Identify which cell holds the provided text, then report its (x, y) central coordinate. 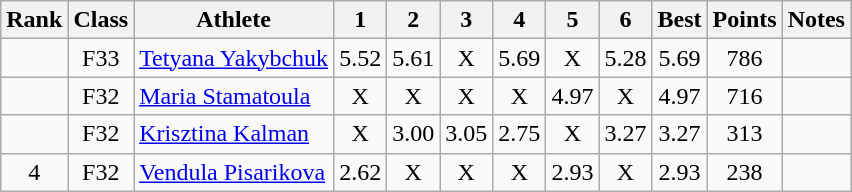
Points (744, 20)
Notes (816, 20)
313 (744, 134)
Athlete (234, 20)
5.28 (626, 58)
Maria Stamatoula (234, 96)
238 (744, 172)
2.75 (520, 134)
1 (360, 20)
6 (626, 20)
786 (744, 58)
3.00 (414, 134)
5.52 (360, 58)
Rank (34, 20)
2.62 (360, 172)
5 (572, 20)
Best (680, 20)
F33 (101, 58)
716 (744, 96)
3 (466, 20)
Krisztina Kalman (234, 134)
2 (414, 20)
Tetyana Yakybchuk (234, 58)
3.05 (466, 134)
Vendula Pisarikova (234, 172)
5.61 (414, 58)
Class (101, 20)
